Extract the (X, Y) coordinate from the center of the cell holding the provided text.  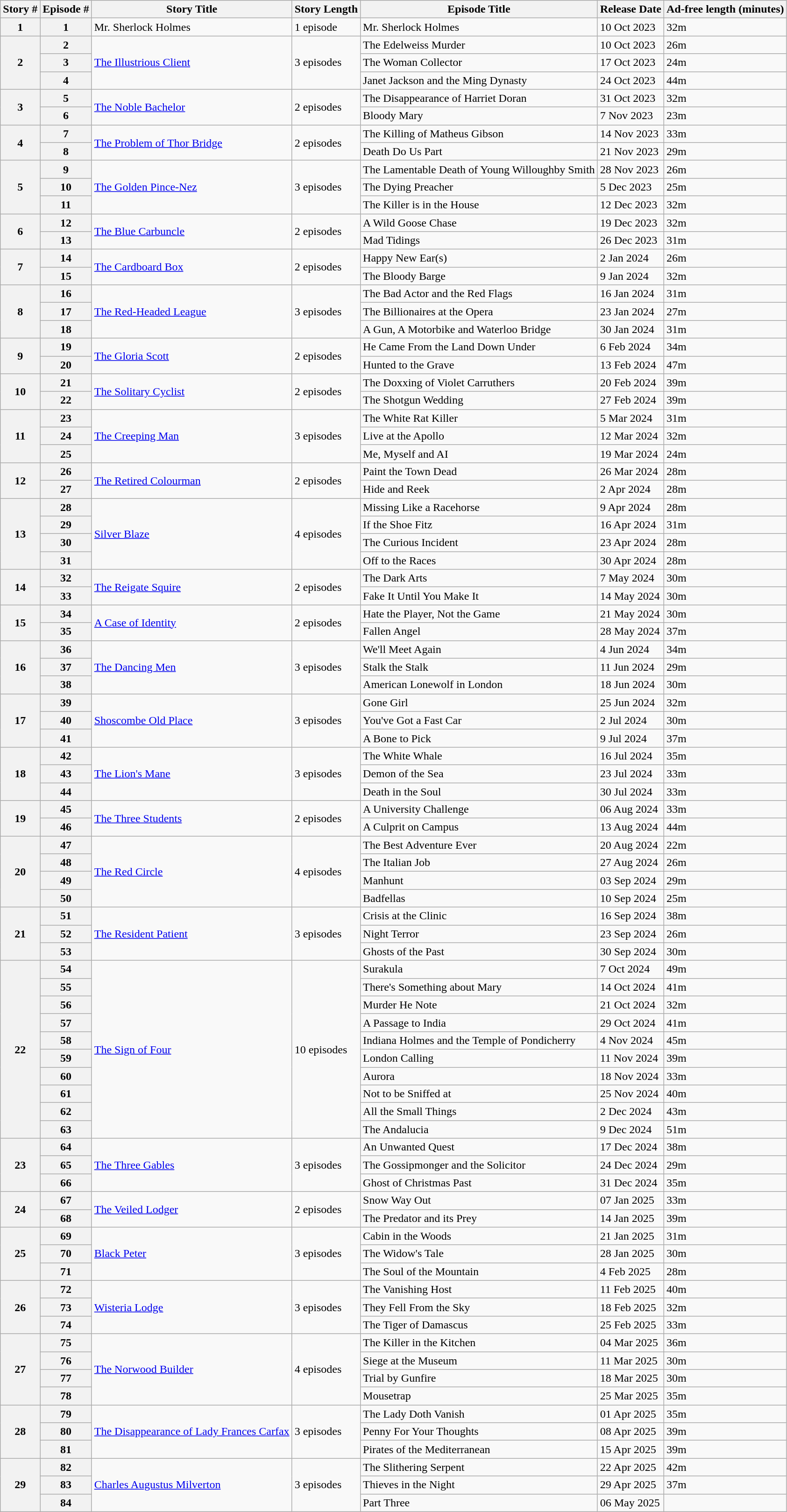
Shoscombe Old Place (191, 720)
7 Oct 2024 (631, 969)
06 May 2025 (631, 1503)
30 Jul 2024 (631, 792)
24 Dec 2024 (631, 1165)
2 Jan 2024 (631, 258)
45 (66, 809)
70 (66, 1254)
Bloody Mary (479, 116)
The Billionaires at the Opera (479, 312)
37 (66, 667)
The Lamentable Death of Young Willoughby Smith (479, 169)
29 Oct 2024 (631, 1022)
Live at the Apollo (479, 436)
Death Do Us Part (479, 151)
17 Dec 2024 (631, 1147)
21 Oct 2024 (631, 1005)
The Dark Arts (479, 578)
14 Jan 2025 (631, 1218)
They Fell From the Sky (479, 1307)
7 May 2024 (631, 578)
The Lady Doth Vanish (479, 1414)
16 Sep 2024 (631, 916)
08 Apr 2025 (631, 1432)
The Reigate Squire (191, 587)
19 Dec 2023 (631, 223)
If the Shoe Fitz (479, 525)
84 (66, 1503)
The Solitary Cyclist (191, 391)
A Passage to India (479, 1022)
25 Nov 2024 (631, 1094)
07 Jan 2025 (631, 1200)
18 Mar 2025 (631, 1378)
Hunted to the Grave (479, 365)
49m (725, 969)
23 Jan 2024 (631, 312)
Fallen Angel (479, 632)
25 Jun 2024 (631, 703)
23 Jul 2024 (631, 774)
76 (66, 1361)
66 (66, 1183)
71 (66, 1271)
Silver Blaze (191, 533)
54 (66, 969)
42 (66, 756)
Episode Title (479, 9)
The Retired Colourman (191, 480)
10 episodes (326, 1049)
Murder He Note (479, 1005)
28 Jan 2025 (631, 1254)
51 (66, 916)
The Problem of Thor Bridge (191, 142)
06 Aug 2024 (631, 809)
69 (66, 1236)
53 (66, 951)
Release Date (631, 9)
Snow Way Out (479, 1200)
25 Feb 2025 (631, 1325)
46 (66, 827)
A University Challenge (479, 809)
44 (66, 792)
62 (66, 1112)
The Gossipmonger and the Solicitor (479, 1165)
Indiana Holmes and the Temple of Pondicherry (479, 1040)
45m (725, 1040)
63 (66, 1129)
The Widow's Tale (479, 1254)
Me, Myself and AI (479, 454)
The Noble Bachelor (191, 107)
Trial by Gunfire (479, 1378)
Surakula (479, 969)
The Killer is in the House (479, 205)
Paint the Town Dead (479, 471)
01 Apr 2025 (631, 1414)
Not to be Sniffed at (479, 1094)
78 (66, 1396)
61 (66, 1094)
33 (66, 596)
31 Oct 2023 (631, 98)
Story # (21, 9)
68 (66, 1218)
He Came From the Land Down Under (479, 347)
15 Apr 2025 (631, 1449)
A Gun, A Motorbike and Waterloo Bridge (479, 329)
14 Nov 2023 (631, 134)
The Disappearance of Lady Frances Carfax (191, 1432)
30 Sep 2024 (631, 951)
The Lion's Mane (191, 774)
30 Apr 2024 (631, 561)
40 (66, 720)
26 Dec 2023 (631, 241)
2 Dec 2024 (631, 1112)
The Blue Carbuncle (191, 232)
The Killing of Matheus Gibson (479, 134)
34 (66, 614)
The Three Students (191, 818)
A Wild Goose Chase (479, 223)
A Case of Identity (191, 623)
Story Title (191, 9)
72 (66, 1289)
19 Mar 2024 (631, 454)
The Gloria Scott (191, 356)
49 (66, 880)
67 (66, 1200)
35 (66, 632)
Demon of the Sea (479, 774)
Thieves in the Night (479, 1485)
Death in the Soul (479, 792)
Episode # (66, 9)
The Three Gables (191, 1165)
Happy New Ear(s) (479, 258)
Hate the Player, Not the Game (479, 614)
Ghosts of the Past (479, 951)
The Italian Job (479, 863)
03 Sep 2024 (631, 880)
Fake It Until You Make It (479, 596)
11 Jun 2024 (631, 667)
31 (66, 561)
83 (66, 1485)
1 episode (326, 27)
75 (66, 1342)
Gone Girl (479, 703)
The Bad Actor and the Red Flags (479, 294)
59 (66, 1058)
26 Mar 2024 (631, 471)
12 Mar 2024 (631, 436)
Cabin in the Woods (479, 1236)
The Red Circle (191, 872)
All the Small Things (479, 1112)
77 (66, 1378)
30 Jan 2024 (631, 329)
6 Feb 2024 (631, 347)
28 May 2024 (631, 632)
The Norwood Builder (191, 1369)
64 (66, 1147)
London Calling (479, 1058)
Black Peter (191, 1254)
The Dancing Men (191, 667)
The Cardboard Box (191, 267)
The Sign of Four (191, 1049)
27 Aug 2024 (631, 863)
7 Nov 2023 (631, 116)
9 Jul 2024 (631, 738)
21 Jan 2025 (631, 1236)
16 Apr 2024 (631, 525)
55 (66, 987)
11 Feb 2025 (631, 1289)
The Creeping Man (191, 436)
The Doxxing of Violet Carruthers (479, 383)
74 (66, 1325)
Siege at the Museum (479, 1361)
24 Oct 2023 (631, 80)
Part Three (479, 1503)
58 (66, 1040)
43m (725, 1112)
5 Dec 2023 (631, 187)
The Tiger of Damascus (479, 1325)
11 Mar 2025 (631, 1361)
16 Jan 2024 (631, 294)
Crisis at the Clinic (479, 916)
The Slithering Serpent (479, 1467)
The White Rat Killer (479, 418)
Mad Tidings (479, 241)
27m (725, 312)
65 (66, 1165)
17 Oct 2023 (631, 63)
73 (66, 1307)
Night Terror (479, 934)
Mousetrap (479, 1396)
31 Dec 2024 (631, 1183)
43 (66, 774)
32 (66, 578)
The Illustrious Client (191, 63)
A Bone to Pick (479, 738)
Charles Augustus Milverton (191, 1485)
23m (725, 116)
16 Jul 2024 (631, 756)
11 Nov 2024 (631, 1058)
Wisteria Lodge (191, 1307)
The Dying Preacher (479, 187)
The Andalucia (479, 1129)
81 (66, 1449)
9 Dec 2024 (631, 1129)
There's Something about Mary (479, 987)
39 (66, 703)
47m (725, 365)
51m (725, 1129)
Ghost of Christmas Past (479, 1183)
2 Apr 2024 (631, 489)
36m (725, 1342)
04 Mar 2025 (631, 1342)
4 Nov 2024 (631, 1040)
38 (66, 685)
A Culprit on Campus (479, 827)
Ad-free length (minutes) (725, 9)
13 Aug 2024 (631, 827)
Janet Jackson and the Ming Dynasty (479, 80)
The Predator and its Prey (479, 1218)
The Shotgun Wedding (479, 400)
21 Nov 2023 (631, 151)
13 Feb 2024 (631, 365)
The Best Adventure Ever (479, 845)
American Lonewolf in London (479, 685)
56 (66, 1005)
The Curious Incident (479, 543)
21 May 2024 (631, 614)
14 May 2024 (631, 596)
The Resident Patient (191, 934)
57 (66, 1022)
You've Got a Fast Car (479, 720)
Pirates of the Mediterranean (479, 1449)
18 Feb 2025 (631, 1307)
80 (66, 1432)
14 Oct 2024 (631, 987)
The Disappearance of Harriet Doran (479, 98)
29 Apr 2025 (631, 1485)
52 (66, 934)
We'll Meet Again (479, 649)
22 Apr 2025 (631, 1467)
2 Jul 2024 (631, 720)
The Edelweiss Murder (479, 45)
30 (66, 543)
The Golden Pince-Nez (191, 187)
Hide and Reek (479, 489)
22m (725, 845)
5 Mar 2024 (631, 418)
36 (66, 649)
48 (66, 863)
The Soul of the Mountain (479, 1271)
60 (66, 1076)
The Vanishing Host (479, 1289)
Aurora (479, 1076)
9 Apr 2024 (631, 507)
Off to the Races (479, 561)
12 Dec 2023 (631, 205)
4 Jun 2024 (631, 649)
9 Jan 2024 (631, 276)
23 Apr 2024 (631, 543)
50 (66, 898)
20 Aug 2024 (631, 845)
Stalk the Stalk (479, 667)
An Unwanted Quest (479, 1147)
79 (66, 1414)
27 Feb 2024 (631, 400)
25 Mar 2025 (631, 1396)
28 Nov 2023 (631, 169)
42m (725, 1467)
Penny For Your Thoughts (479, 1432)
18 Nov 2024 (631, 1076)
10 Sep 2024 (631, 898)
Badfellas (479, 898)
The Veiled Lodger (191, 1209)
The Killer in the Kitchen (479, 1342)
The Woman Collector (479, 63)
23 Sep 2024 (631, 934)
Missing Like a Racehorse (479, 507)
The Red-Headed League (191, 312)
The Bloody Barge (479, 276)
18 Jun 2024 (631, 685)
The White Whale (479, 756)
82 (66, 1467)
Manhunt (479, 880)
41 (66, 738)
Story Length (326, 9)
4 Feb 2025 (631, 1271)
47 (66, 845)
20 Feb 2024 (631, 383)
